Provide the [X, Y] coordinate of the cell's center where the given text is located.  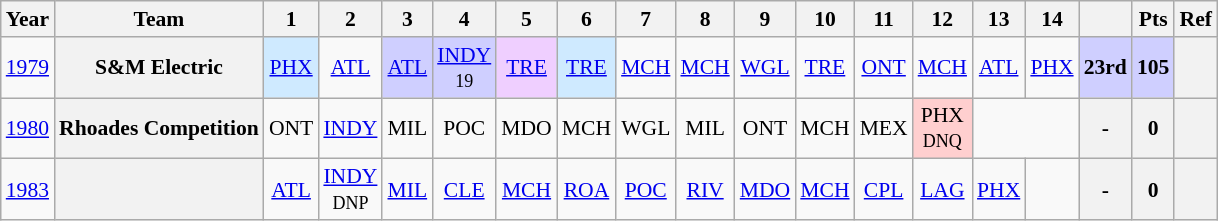
11 [884, 19]
MEX [884, 128]
INDYDNP [350, 190]
13 [998, 19]
INDY19 [464, 68]
14 [1052, 19]
1979 [28, 68]
CPL [884, 190]
S&M Electric [159, 68]
9 [766, 19]
Ref [1195, 19]
12 [942, 19]
Pts [1154, 19]
ROA [586, 190]
LAG [942, 190]
CLE [464, 190]
105 [1154, 68]
1980 [28, 128]
6 [586, 19]
8 [704, 19]
7 [646, 19]
10 [824, 19]
Team [159, 19]
3 [407, 19]
5 [526, 19]
2 [350, 19]
1983 [28, 190]
RIV [704, 190]
INDY [350, 128]
Rhoades Competition [159, 128]
1 [291, 19]
PHXDNQ [942, 128]
4 [464, 19]
23rd [1106, 68]
Year [28, 19]
